Determine the (x, y) coordinate at the center of the cell enclosing the given text.  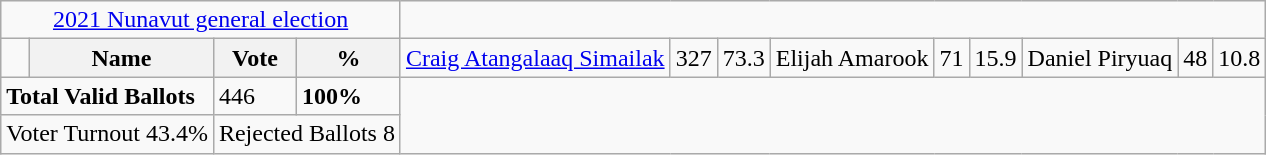
446 (254, 96)
% (349, 58)
15.9 (996, 58)
Craig Atangalaaq Simailak (535, 58)
Rejected Ballots 8 (306, 134)
Name (121, 58)
Daniel Piryuaq (1100, 58)
71 (952, 58)
10.8 (1240, 58)
Vote (254, 58)
Total Valid Ballots (108, 96)
2021 Nunavut general election (201, 20)
100% (349, 96)
73.3 (744, 58)
Voter Turnout 43.4% (108, 134)
Elijah Amarook (852, 58)
48 (1196, 58)
327 (694, 58)
